Provide the [x, y] coordinate of the cell's center where the given text is located.  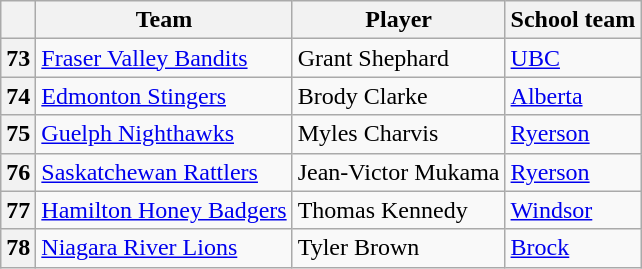
74 [18, 96]
Jean-Victor Mukama [398, 172]
Windsor [573, 210]
Grant Shephard [398, 58]
Brody Clarke [398, 96]
Thomas Kennedy [398, 210]
Alberta [573, 96]
Myles Charvis [398, 134]
Niagara River Lions [164, 248]
Saskatchewan Rattlers [164, 172]
Tyler Brown [398, 248]
Fraser Valley Bandits [164, 58]
73 [18, 58]
Guelph Nighthawks [164, 134]
Brock [573, 248]
78 [18, 248]
UBC [573, 58]
Player [398, 20]
76 [18, 172]
75 [18, 134]
77 [18, 210]
Edmonton Stingers [164, 96]
Team [164, 20]
Hamilton Honey Badgers [164, 210]
School team [573, 20]
